From the cell containing the given text, extract its center point as [x, y] coordinate. 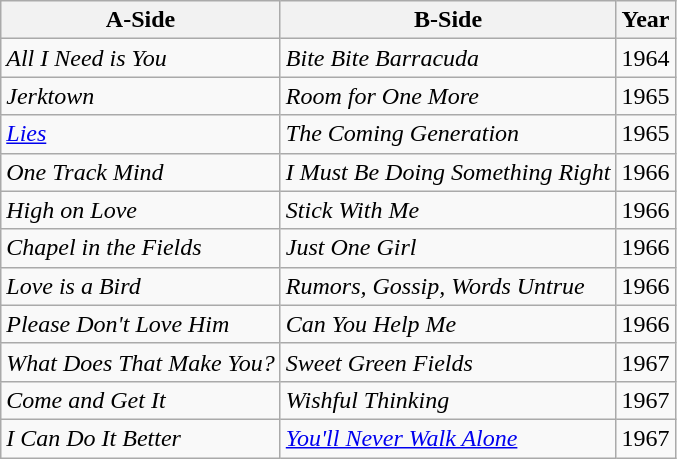
Please Don't Love Him [141, 324]
Can You Help Me [448, 324]
Year [646, 20]
The Coming Generation [448, 134]
Stick With Me [448, 210]
Bite Bite Barracuda [448, 58]
All I Need is You [141, 58]
You'll Never Walk Alone [448, 438]
Just One Girl [448, 248]
Chapel in the Fields [141, 248]
Come and Get It [141, 400]
1964 [646, 58]
Lies [141, 134]
B-Side [448, 20]
Love is a Bird [141, 286]
High on Love [141, 210]
Jerktown [141, 96]
I Must Be Doing Something Right [448, 172]
Wishful Thinking [448, 400]
Room for One More [448, 96]
One Track Mind [141, 172]
I Can Do It Better [141, 438]
What Does That Make You? [141, 362]
A-Side [141, 20]
Rumors, Gossip, Words Untrue [448, 286]
Sweet Green Fields [448, 362]
